Return the (X, Y) coordinate for the center point of the cell that contains the specified text.  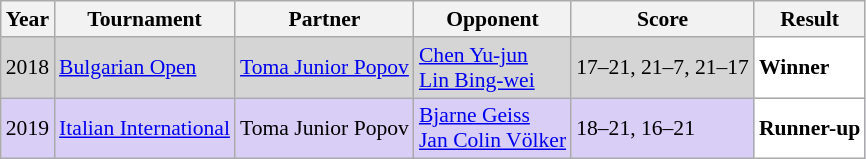
Chen Yu-jun Lin Bing-wei (492, 68)
18–21, 16–21 (662, 128)
17–21, 21–7, 21–17 (662, 68)
2019 (28, 128)
Year (28, 19)
Tournament (144, 19)
Opponent (492, 19)
Partner (324, 19)
2018 (28, 68)
Runner-up (810, 128)
Italian International (144, 128)
Score (662, 19)
Result (810, 19)
Winner (810, 68)
Bjarne Geiss Jan Colin Völker (492, 128)
Bulgarian Open (144, 68)
